Capture the cell that displays the provided text and extract its [x, y] central coordinate. 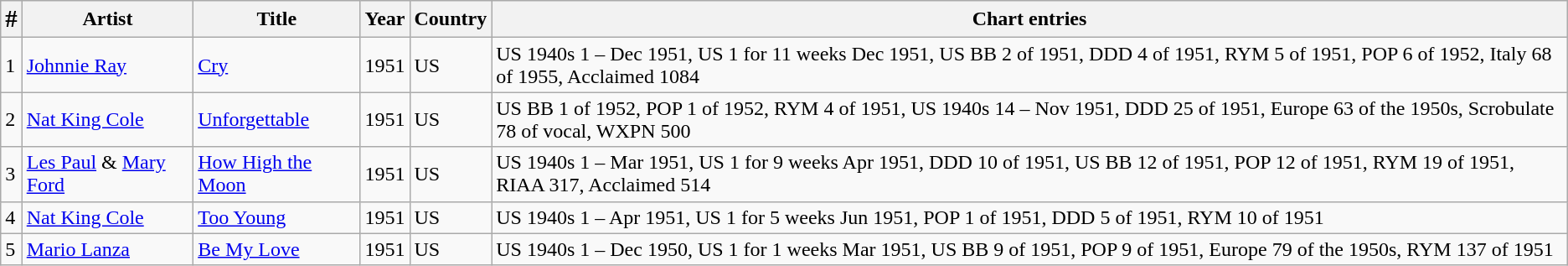
Too Young [276, 217]
US BB 1 of 1952, POP 1 of 1952, RYM 4 of 1951, US 1940s 14 – Nov 1951, DDD 25 of 1951, Europe 63 of the 1950s, Scrobulate 78 of vocal, WXPN 500 [1030, 119]
5 [12, 249]
US 1940s 1 – Mar 1951, US 1 for 9 weeks Apr 1951, DDD 10 of 1951, US BB 12 of 1951, POP 12 of 1951, RYM 19 of 1951, RIAA 317, Acclaimed 514 [1030, 175]
Artist [107, 19]
Mario Lanza [107, 249]
US 1940s 1 – Apr 1951, US 1 for 5 weeks Jun 1951, POP 1 of 1951, DDD 5 of 1951, RYM 10 of 1951 [1030, 217]
3 [12, 175]
US 1940s 1 – Dec 1950, US 1 for 1 weeks Mar 1951, US BB 9 of 1951, POP 9 of 1951, Europe 79 of the 1950s, RYM 137 of 1951 [1030, 249]
Johnnie Ray [107, 65]
Be My Love [276, 249]
US 1940s 1 – Dec 1951, US 1 for 11 weeks Dec 1951, US BB 2 of 1951, DDD 4 of 1951, RYM 5 of 1951, POP 6 of 1952, Italy 68 of 1955, Acclaimed 1084 [1030, 65]
Les Paul & Mary Ford [107, 175]
# [12, 19]
Chart entries [1030, 19]
Title [276, 19]
4 [12, 217]
Country [451, 19]
How High the Moon [276, 175]
1 [12, 65]
2 [12, 119]
Unforgettable [276, 119]
Cry [276, 65]
Year [385, 19]
